Locate the cell with the specified text and output its [x, y] center coordinate. 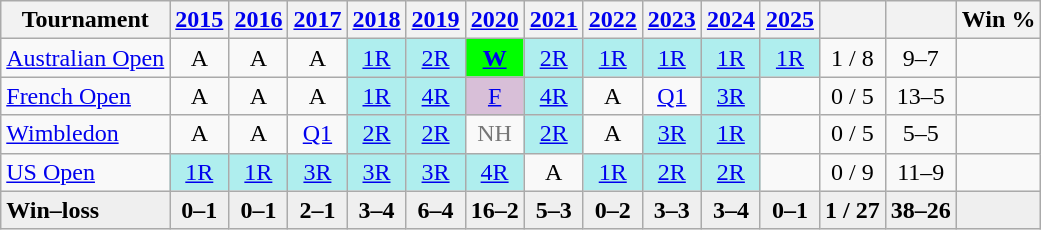
2016 [258, 20]
16–2 [494, 210]
2–1 [318, 210]
0 / 9 [852, 172]
3–3 [672, 210]
2015 [200, 20]
2017 [318, 20]
W [494, 58]
2025 [790, 20]
Win–loss [86, 210]
9–7 [920, 58]
Australian Open [86, 58]
2023 [672, 20]
2022 [612, 20]
0–2 [612, 210]
11–9 [920, 172]
38–26 [920, 210]
F [494, 96]
NH [494, 134]
5–3 [554, 210]
1 / 27 [852, 210]
2020 [494, 20]
2021 [554, 20]
French Open [86, 96]
Win % [998, 20]
Tournament [86, 20]
Wimbledon [86, 134]
2018 [376, 20]
2024 [730, 20]
6–4 [436, 210]
2019 [436, 20]
1 / 8 [852, 58]
13–5 [920, 96]
5–5 [920, 134]
US Open [86, 172]
